Pinpoint the cell where the given text exists, returning its [X, Y] midpoint coordinate. 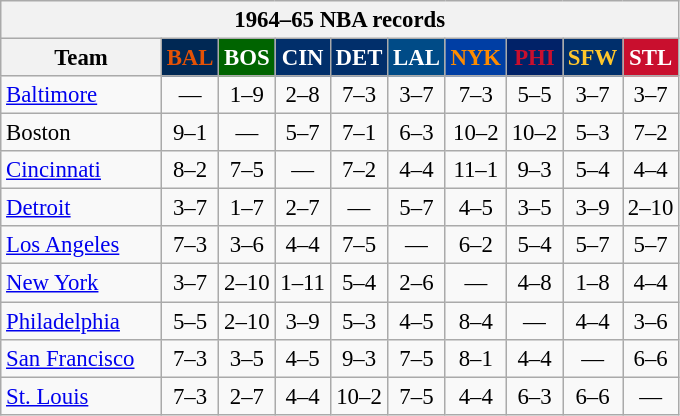
BOS [247, 58]
4–8 [534, 283]
7–1 [358, 133]
1–8 [593, 283]
New York [82, 283]
8–4 [476, 321]
LAL [416, 58]
CIN [302, 58]
STL [651, 58]
Boston [82, 133]
SFW [593, 58]
BAL [190, 58]
8–2 [190, 170]
1–7 [247, 208]
Baltimore [82, 95]
PHI [534, 58]
St. Louis [82, 396]
Los Angeles [82, 245]
6–2 [476, 245]
Philadelphia [82, 321]
NYK [476, 58]
2–8 [302, 95]
1964–65 NBA records [340, 20]
9–1 [190, 133]
1–9 [247, 95]
8–1 [476, 358]
Team [82, 58]
11–1 [476, 170]
2–6 [416, 283]
DET [358, 58]
1–11 [302, 283]
Detroit [82, 208]
San Francisco [82, 358]
Cincinnati [82, 170]
